Return [x, y] of the center of cell containing provided text 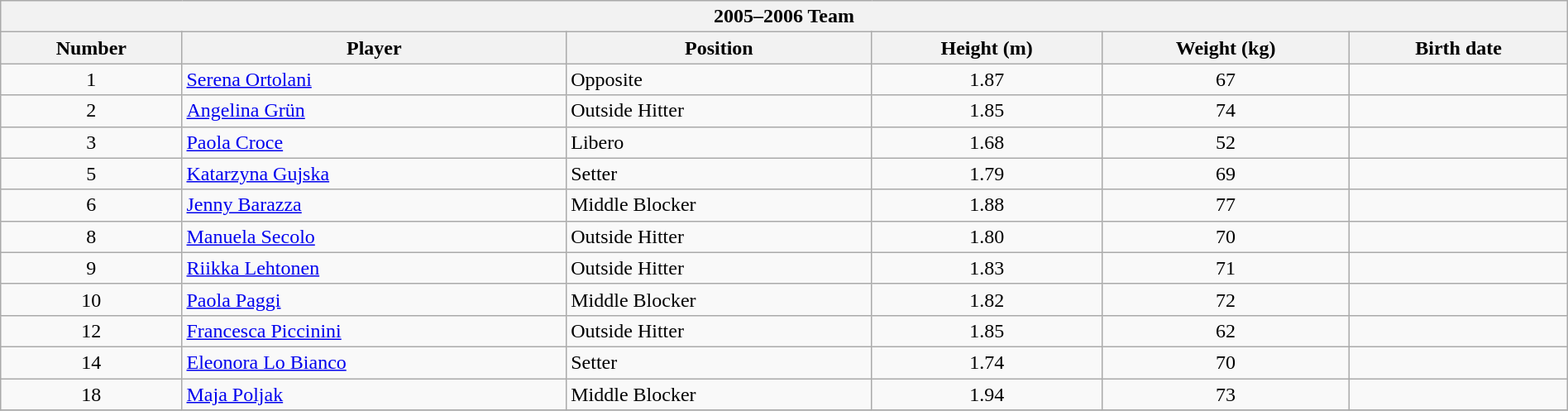
9 [91, 268]
1.88 [987, 205]
Opposite [719, 79]
62 [1226, 331]
1.83 [987, 268]
Libero [719, 142]
Serena Ortolani [374, 79]
69 [1226, 174]
2 [91, 111]
1.94 [987, 394]
Jenny Barazza [374, 205]
74 [1226, 111]
Paola Paggi [374, 299]
5 [91, 174]
1.68 [987, 142]
8 [91, 237]
72 [1226, 299]
Weight (kg) [1226, 48]
Player [374, 48]
1.87 [987, 79]
1.80 [987, 237]
Angelina Grün [374, 111]
6 [91, 205]
1 [91, 79]
Riikka Lehtonen [374, 268]
1.74 [987, 362]
18 [91, 394]
67 [1226, 79]
1.79 [987, 174]
Height (m) [987, 48]
14 [91, 362]
73 [1226, 394]
10 [91, 299]
Paola Croce [374, 142]
71 [1226, 268]
2005–2006 Team [784, 17]
Katarzyna Gujska [374, 174]
Maja Poljak [374, 394]
12 [91, 331]
Francesca Piccinini [374, 331]
Position [719, 48]
Eleonora Lo Bianco [374, 362]
Number [91, 48]
1.82 [987, 299]
3 [91, 142]
Birth date [1459, 48]
52 [1226, 142]
Manuela Secolo [374, 237]
77 [1226, 205]
